Provide the (X, Y) coordinate of the cell's center where the given text is located.  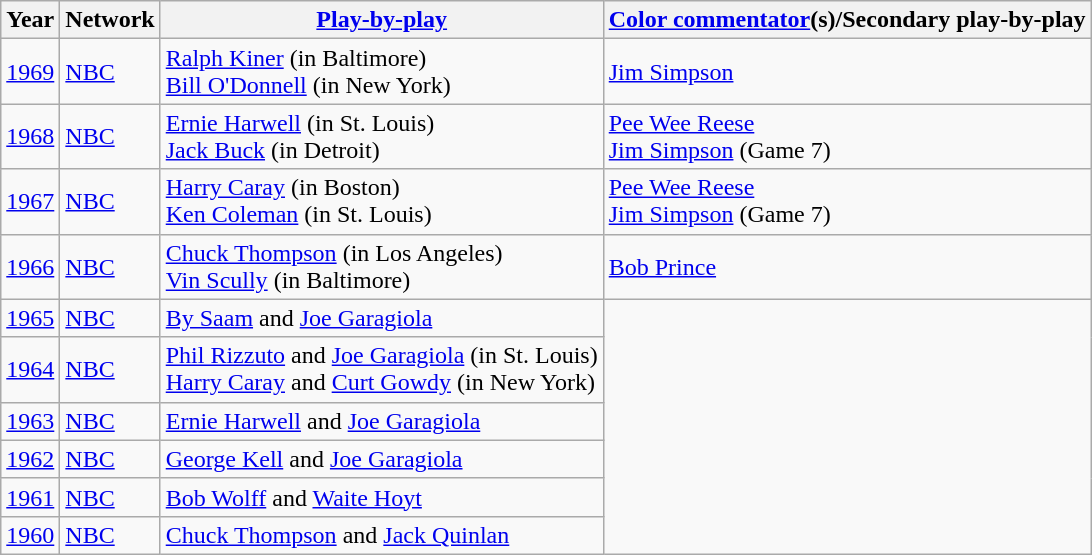
1964 (30, 370)
1968 (30, 136)
Harry Caray (in Boston)Ken Coleman (in St. Louis) (382, 202)
1960 (30, 535)
1961 (30, 497)
Network (110, 20)
1965 (30, 318)
Phil Rizzuto and Joe Garagiola (in St. Louis)Harry Caray and Curt Gowdy (in New York) (382, 370)
Bob Wolff and Waite Hoyt (382, 497)
Ernie Harwell (in St. Louis)Jack Buck (in Detroit) (382, 136)
Bob Prince (847, 266)
George Kell and Joe Garagiola (382, 459)
1962 (30, 459)
Ernie Harwell and Joe Garagiola (382, 421)
Chuck Thompson (in Los Angeles)Vin Scully (in Baltimore) (382, 266)
1963 (30, 421)
Chuck Thompson and Jack Quinlan (382, 535)
Jim Simpson (847, 72)
1967 (30, 202)
Year (30, 20)
Color commentator(s)/Secondary play-by-play (847, 20)
Ralph Kiner (in Baltimore)Bill O'Donnell (in New York) (382, 72)
By Saam and Joe Garagiola (382, 318)
1966 (30, 266)
1969 (30, 72)
Play-by-play (382, 20)
